From the cell containing the given text, extract its center point as (X, Y) coordinate. 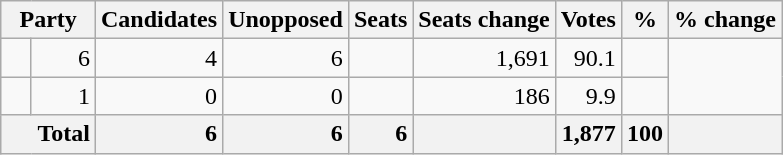
100 (644, 134)
Seats (380, 20)
1,877 (588, 134)
186 (484, 96)
1,691 (484, 58)
9.9 (588, 96)
Candidates (160, 20)
1 (63, 96)
% change (724, 20)
% (644, 20)
Votes (588, 20)
Unopposed (286, 20)
Seats change (484, 20)
Total (48, 134)
90.1 (588, 58)
4 (160, 58)
Party (48, 20)
